Find where the given text appears and provide that cell's center as [X, Y] coordinate. 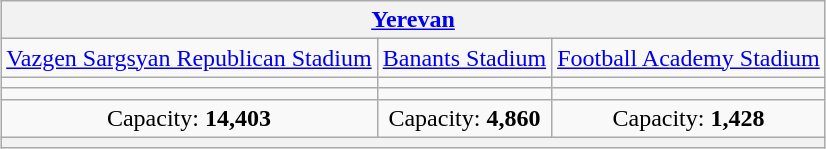
Capacity: 4,860 [464, 118]
Yerevan [414, 20]
Banants Stadium [464, 58]
Capacity: 1,428 [689, 118]
Capacity: 14,403 [190, 118]
Football Academy Stadium [689, 58]
Vazgen Sargsyan Republican Stadium [190, 58]
